Locate the cell with the specified text and output its [x, y] center coordinate. 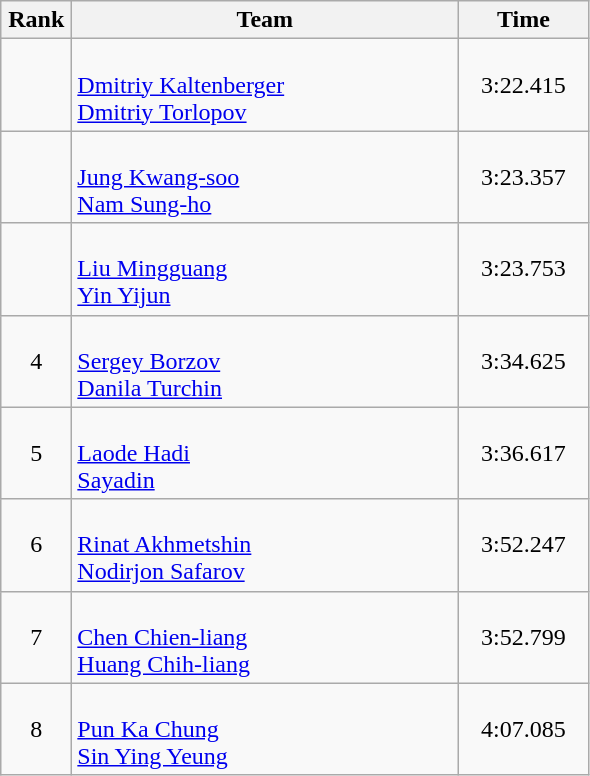
6 [36, 545]
3:22.415 [524, 85]
3:23.753 [524, 269]
8 [36, 729]
4:07.085 [524, 729]
3:52.247 [524, 545]
Rinat AkhmetshinNodirjon Safarov [265, 545]
3:34.625 [524, 361]
Laode HadiSayadin [265, 453]
4 [36, 361]
Time [524, 20]
Chen Chien-liangHuang Chih-liang [265, 637]
Pun Ka ChungSin Ying Yeung [265, 729]
3:36.617 [524, 453]
3:52.799 [524, 637]
5 [36, 453]
Sergey BorzovDanila Turchin [265, 361]
Liu MingguangYin Yijun [265, 269]
Team [265, 20]
Jung Kwang-sooNam Sung-ho [265, 177]
3:23.357 [524, 177]
Rank [36, 20]
7 [36, 637]
Dmitriy KaltenbergerDmitriy Torlopov [265, 85]
